From the cell containing the given text, extract its center point as (X, Y) coordinate. 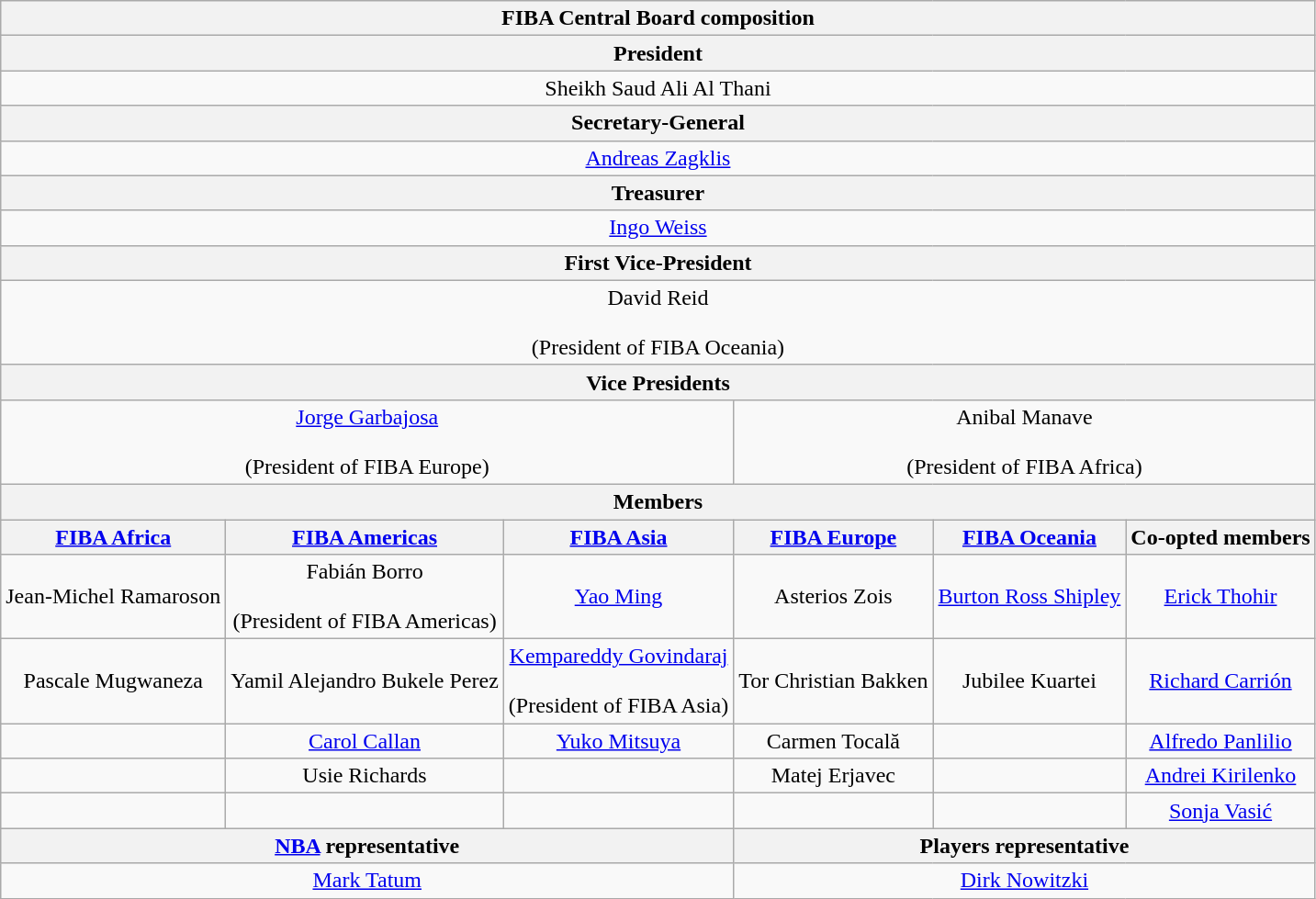
Jorge Garbajosa(President of FIBA Europe) (367, 442)
Members (658, 501)
Vice Presidents (658, 382)
FIBA Africa (114, 537)
Sonja Vasić (1220, 811)
Richard Carrión (1220, 681)
Alfredo Panlilio (1220, 741)
Kempareddy Govindaraj(President of FIBA Asia) (618, 681)
Tor Christian Bakken (834, 681)
Fabián Borro(President of FIBA Americas) (366, 597)
Carmen Tocală (834, 741)
Jean-Michel Ramaroson (114, 597)
Dirk Nowitzki (1025, 881)
NBA representative (367, 846)
Andrei Kirilenko (1220, 776)
Players representative (1025, 846)
FIBA Asia (618, 537)
Erick Thohir (1220, 597)
Carol Callan (366, 741)
Yamil Alejandro Bukele Perez (366, 681)
Asterios Zois (834, 597)
FIBA Americas (366, 537)
FIBA Europe (834, 537)
Matej Erjavec (834, 776)
Andreas Zagklis (658, 158)
Sheikh Saud Ali Al Thani (658, 88)
Secretary-General (658, 123)
Treasurer (658, 193)
First Vice-President (658, 263)
Yuko Mitsuya (618, 741)
President (658, 53)
Usie Richards (366, 776)
Jubilee Kuartei (1029, 681)
Pascale Mugwaneza (114, 681)
FIBA Oceania (1029, 537)
Anibal Manave(President of FIBA Africa) (1025, 442)
Yao Ming (618, 597)
David Reid(President of FIBA Oceania) (658, 322)
Mark Tatum (367, 881)
Burton Ross Shipley (1029, 597)
Co-opted members (1220, 537)
Ingo Weiss (658, 228)
FIBA Central Board composition (658, 18)
